Search for the cell housing the specified text and yield its [X, Y] center coordinate. 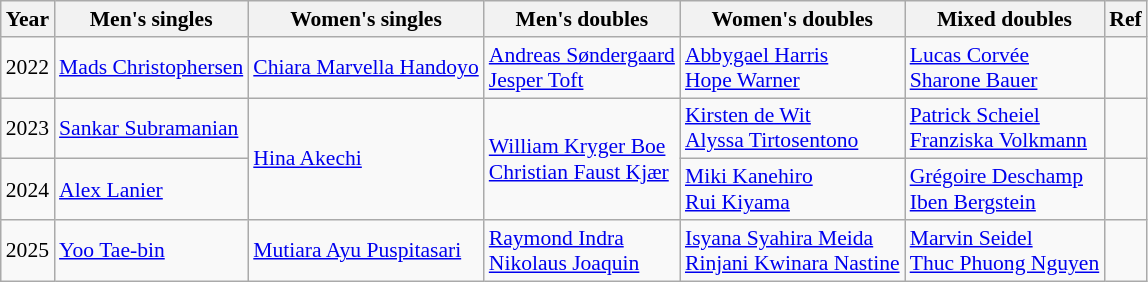
Miki Kanehiro Rui Kiyama [792, 190]
William Kryger Boe Christian Faust Kjær [582, 159]
Kirsten de Wit Alyssa Tirtosentono [792, 128]
Marvin Seidel Thuc Phuong Nguyen [1005, 250]
Mutiara Ayu Puspitasari [366, 250]
2023 [28, 128]
Andreas Søndergaard Jesper Toft [582, 68]
Patrick Scheiel Franziska Volkmann [1005, 128]
Grégoire Deschamp Iben Bergstein [1005, 190]
Lucas Corvée Sharone Bauer [1005, 68]
Men's doubles [582, 19]
Chiara Marvella Handoyo [366, 68]
Hina Akechi [366, 159]
Year [28, 19]
Women's singles [366, 19]
Yoo Tae-bin [151, 250]
Women's doubles [792, 19]
Mixed doubles [1005, 19]
Men's singles [151, 19]
Alex Lanier [151, 190]
Ref [1125, 19]
2025 [28, 250]
2024 [28, 190]
Abbygael Harris Hope Warner [792, 68]
Mads Christophersen [151, 68]
Sankar Subramanian [151, 128]
Raymond Indra Nikolaus Joaquin [582, 250]
Isyana Syahira Meida Rinjani Kwinara Nastine [792, 250]
2022 [28, 68]
